Identify which cell holds the provided text, then report its (x, y) central coordinate. 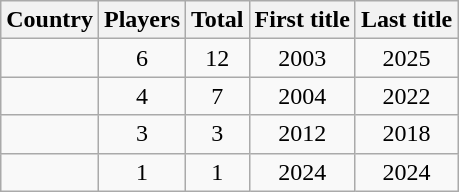
2004 (302, 96)
Total (218, 20)
First title (302, 20)
2012 (302, 134)
Players (142, 20)
2025 (406, 58)
7 (218, 96)
Last title (406, 20)
Country (50, 20)
12 (218, 58)
6 (142, 58)
4 (142, 96)
2003 (302, 58)
2022 (406, 96)
2018 (406, 134)
